Scan for the cell matching the given text and deliver its [X, Y] coordinate at center. 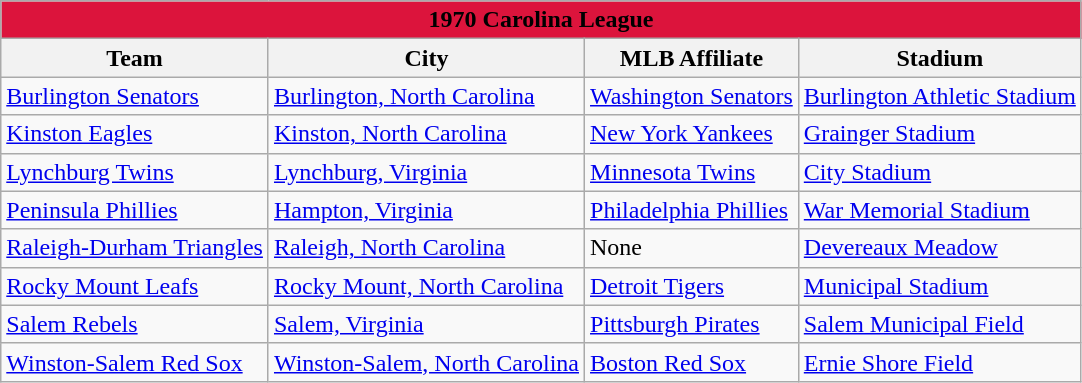
Devereaux Meadow [940, 248]
Burlington Athletic Stadium [940, 96]
Salem Municipal Field [940, 324]
Stadium [940, 58]
Rocky Mount Leafs [135, 286]
Municipal Stadium [940, 286]
Hampton, Virginia [426, 210]
Lynchburg Twins [135, 172]
Detroit Tigers [692, 286]
Grainger Stadium [940, 134]
New York Yankees [692, 134]
Burlington Senators [135, 96]
Ernie Shore Field [940, 362]
Raleigh-Durham Triangles [135, 248]
Peninsula Phillies [135, 210]
Kinston Eagles [135, 134]
Pittsburgh Pirates [692, 324]
Burlington, North Carolina [426, 96]
Boston Red Sox [692, 362]
Salem, Virginia [426, 324]
Raleigh, North Carolina [426, 248]
None [692, 248]
Rocky Mount, North Carolina [426, 286]
Washington Senators [692, 96]
City Stadium [940, 172]
Salem Rebels [135, 324]
1970 Carolina League [542, 20]
Team [135, 58]
Winston-Salem Red Sox [135, 362]
Minnesota Twins [692, 172]
Winston-Salem, North Carolina [426, 362]
Philadelphia Phillies [692, 210]
Lynchburg, Virginia [426, 172]
City [426, 58]
War Memorial Stadium [940, 210]
Kinston, North Carolina [426, 134]
MLB Affiliate [692, 58]
